Scan for the cell matching the given text and deliver its (x, y) coordinate at center. 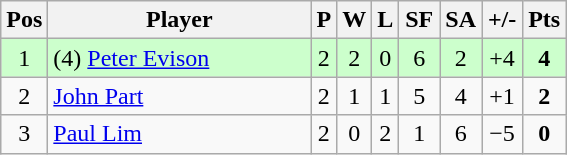
+/- (502, 20)
5 (420, 96)
Pts (544, 20)
John Part (180, 96)
3 (24, 134)
Pos (24, 20)
+1 (502, 96)
SF (420, 20)
Player (180, 20)
(4) Peter Evison (180, 58)
L (386, 20)
SA (461, 20)
P (324, 20)
W (354, 20)
−5 (502, 134)
Paul Lim (180, 134)
+4 (502, 58)
